Pinpoint the cell where the given text exists, returning its [x, y] midpoint coordinate. 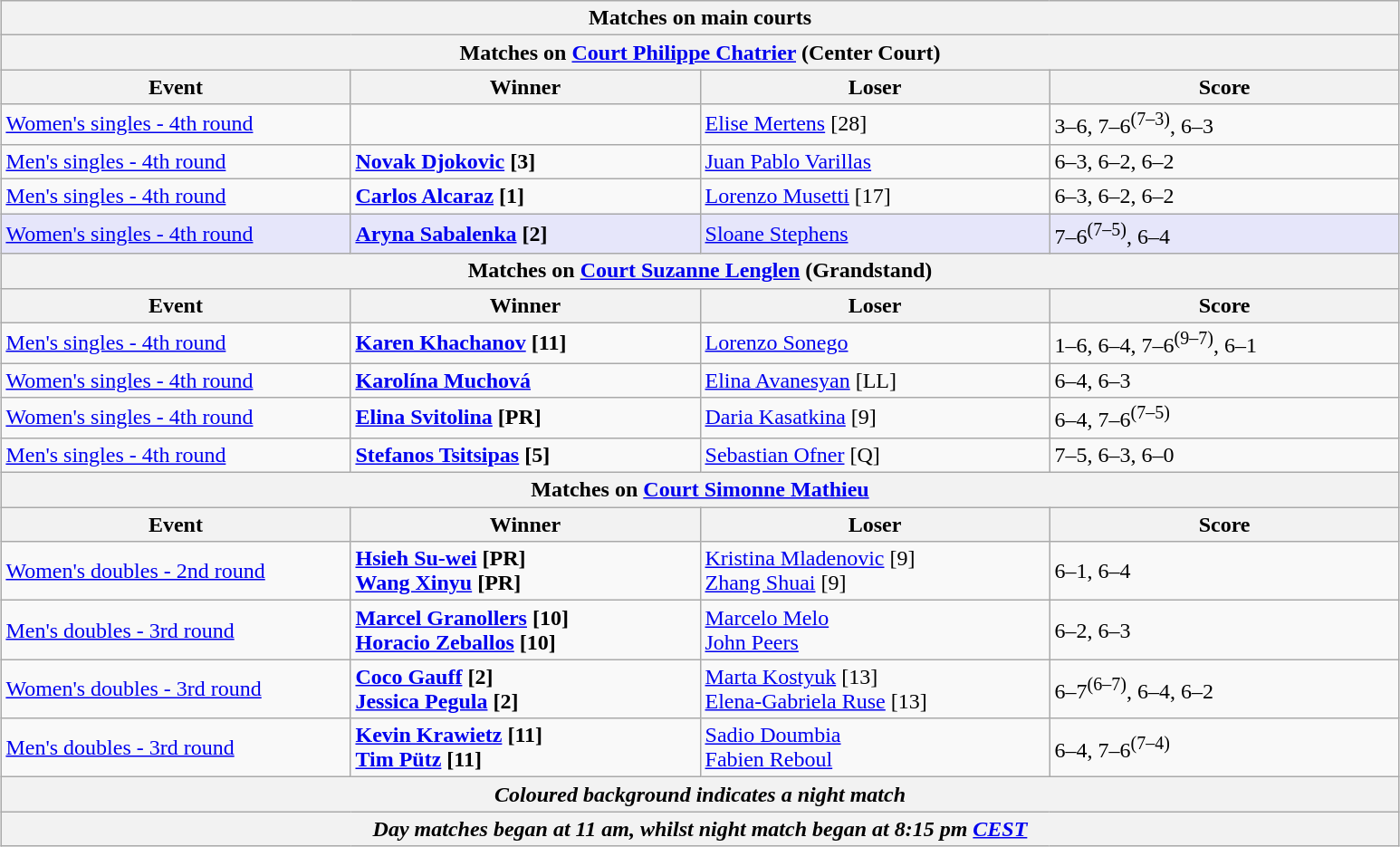
Daria Kasatkina [9] [875, 419]
Elina Svitolina [PR] [525, 419]
7–6(7–5), 6–4 [1224, 234]
Karolína Muchová [525, 380]
Juan Pablo Varillas [875, 161]
Carlos Alcaraz [1] [525, 197]
Kristina Mladenovic [9] Zhang Shuai [9] [875, 571]
Day matches began at 11 am, whilst night match began at 8:15 pm CEST [700, 829]
Sloane Stephens [875, 234]
Aryna Sabalenka [2] [525, 234]
Matches on Court Suzanne Lenglen (Grandstand) [700, 271]
Coco Gauff [2] Jessica Pegula [2] [525, 688]
Hsieh Su-wei [PR] Wang Xinyu [PR] [525, 571]
Matches on Court Simonne Mathieu [700, 490]
Marcel Granollers [10] Horacio Zeballos [10] [525, 630]
Sebastian Ofner [Q] [875, 455]
1–6, 6–4, 7–6(9–7), 6–1 [1224, 342]
Stefanos Tsitsipas [5] [525, 455]
Matches on Court Philippe Chatrier (Center Court) [700, 53]
Lorenzo Sonego [875, 342]
6–1, 6–4 [1224, 571]
Women's doubles - 3rd round [176, 688]
Marta Kostyuk [13] Elena-Gabriela Ruse [13] [875, 688]
Marcelo Melo John Peers [875, 630]
3–6, 7–6(7–3), 6–3 [1224, 125]
Matches on main courts [700, 18]
Women's doubles - 2nd round [176, 571]
Elise Mertens [28] [875, 125]
Kevin Krawietz [11] Tim Pütz [11] [525, 748]
7–5, 6–3, 6–0 [1224, 455]
Elina Avanesyan [LL] [875, 380]
6–4, 6–3 [1224, 380]
6–2, 6–3 [1224, 630]
Sadio Doumbia Fabien Reboul [875, 748]
6–4, 7–6(7–4) [1224, 748]
Coloured background indicates a night match [700, 794]
Karen Khachanov [11] [525, 342]
6–7(6–7), 6–4, 6–2 [1224, 688]
Lorenzo Musetti [17] [875, 197]
Novak Djokovic [3] [525, 161]
6–4, 7–6(7–5) [1224, 419]
